From the cell containing the given text, extract its center point as [X, Y] coordinate. 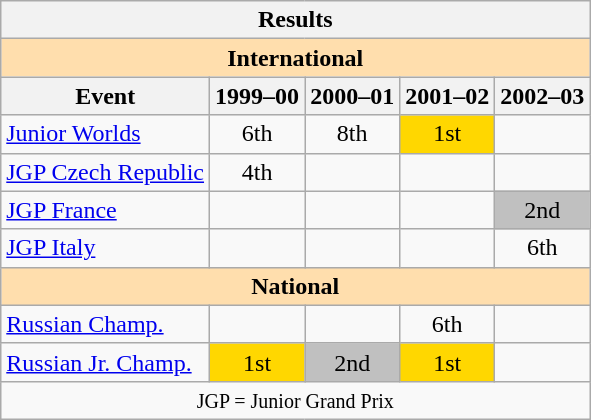
National [296, 286]
JGP France [106, 210]
Event [106, 96]
JGP Czech Republic [106, 172]
2002–03 [542, 96]
JGP = Junior Grand Prix [296, 400]
2001–02 [448, 96]
JGP Italy [106, 248]
1999–00 [258, 96]
8th [352, 134]
Russian Jr. Champ. [106, 362]
Junior Worlds [106, 134]
4th [258, 172]
2000–01 [352, 96]
International [296, 58]
Russian Champ. [106, 324]
Results [296, 20]
